Find where the given text appears and provide that cell's center as (x, y) coordinate. 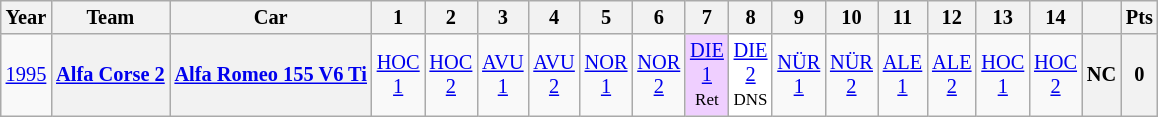
NC (1102, 75)
Team (110, 17)
13 (1002, 17)
ALE2 (952, 75)
Alfa Romeo 155 V6 Ti (271, 75)
2 (452, 17)
10 (852, 17)
Year (26, 17)
6 (658, 17)
9 (798, 17)
3 (502, 17)
DIE1Ret (707, 75)
11 (902, 17)
NÜR1 (798, 75)
AVU1 (502, 75)
NOR2 (658, 75)
1 (398, 17)
12 (952, 17)
5 (606, 17)
DIE2DNS (751, 75)
AVU2 (554, 75)
8 (751, 17)
14 (1056, 17)
Pts (1140, 17)
4 (554, 17)
7 (707, 17)
Alfa Corse 2 (110, 75)
Car (271, 17)
NOR1 (606, 75)
ALE1 (902, 75)
0 (1140, 75)
NÜR2 (852, 75)
1995 (26, 75)
